Search for the cell housing the specified text and yield its [x, y] center coordinate. 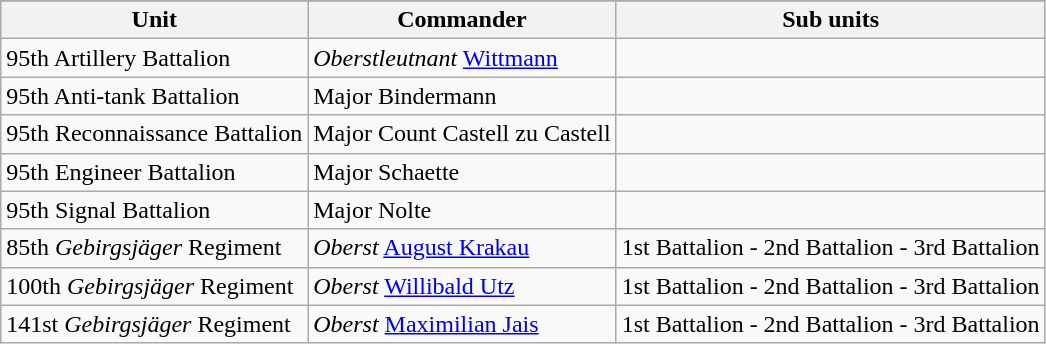
95th Anti-tank Battalion [154, 96]
Major Bindermann [462, 96]
141st Gebirgsjäger Regiment [154, 324]
95th Artillery Battalion [154, 58]
Major Nolte [462, 210]
Unit [154, 20]
Major Schaette [462, 172]
85th Gebirgsjäger Regiment [154, 248]
95th Signal Battalion [154, 210]
Oberstleutnant Wittmann [462, 58]
100th Gebirgsjäger Regiment [154, 286]
Oberst Willibald Utz [462, 286]
95th Engineer Battalion [154, 172]
Oberst August Krakau [462, 248]
95th Reconnaissance Battalion [154, 134]
Oberst Maximilian Jais [462, 324]
Sub units [830, 20]
Major Count Castell zu Castell [462, 134]
Commander [462, 20]
